Locate the cell with the specified text and output its [x, y] center coordinate. 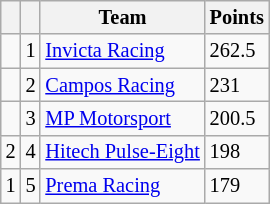
231 [237, 85]
Prema Racing [122, 186]
Campos Racing [122, 85]
262.5 [237, 51]
179 [237, 186]
3 [31, 118]
Invicta Racing [122, 51]
198 [237, 152]
Points [237, 17]
Hitech Pulse-Eight [122, 152]
4 [31, 152]
200.5 [237, 118]
5 [31, 186]
MP Motorsport [122, 118]
Team [122, 17]
